Find where the given text appears and provide that cell's center as (X, Y) coordinate. 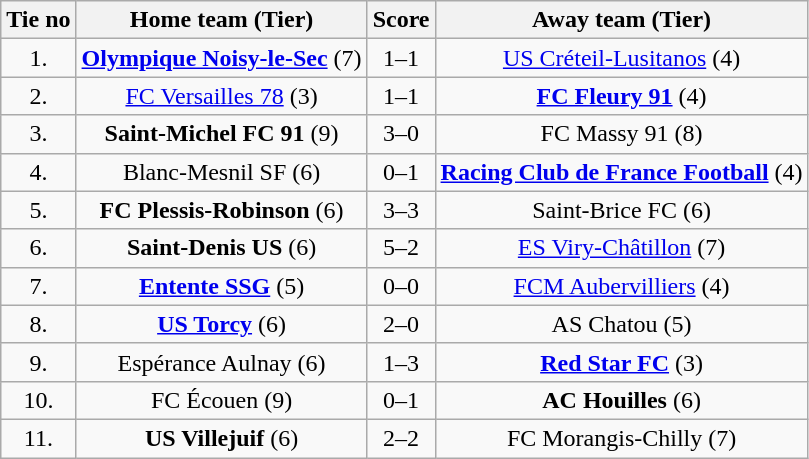
3–0 (401, 134)
FC Massy 91 (8) (622, 134)
FC Écouen (9) (222, 400)
2–0 (401, 324)
2–2 (401, 438)
1–3 (401, 362)
FC Plessis-Robinson (6) (222, 210)
Tie no (38, 20)
7. (38, 286)
ES Viry-Châtillon (7) (622, 248)
Saint-Denis US (6) (222, 248)
1. (38, 58)
AC Houilles (6) (622, 400)
Saint-Michel FC 91 (9) (222, 134)
Red Star FC (3) (622, 362)
Blanc-Mesnil SF (6) (222, 172)
9. (38, 362)
Olympique Noisy-le-Sec (7) (222, 58)
US Créteil-Lusitanos (4) (622, 58)
US Torcy (6) (222, 324)
3. (38, 134)
5. (38, 210)
FCM Aubervilliers (4) (622, 286)
10. (38, 400)
11. (38, 438)
Score (401, 20)
Racing Club de France Football (4) (622, 172)
0–0 (401, 286)
3–3 (401, 210)
FC Versailles 78 (3) (222, 96)
FC Fleury 91 (4) (622, 96)
4. (38, 172)
Home team (Tier) (222, 20)
US Villejuif (6) (222, 438)
8. (38, 324)
2. (38, 96)
FC Morangis-Chilly (7) (622, 438)
5–2 (401, 248)
Saint-Brice FC (6) (622, 210)
Espérance Aulnay (6) (222, 362)
6. (38, 248)
Entente SSG (5) (222, 286)
Away team (Tier) (622, 20)
AS Chatou (5) (622, 324)
